From the cell containing the given text, extract its center point as (x, y) coordinate. 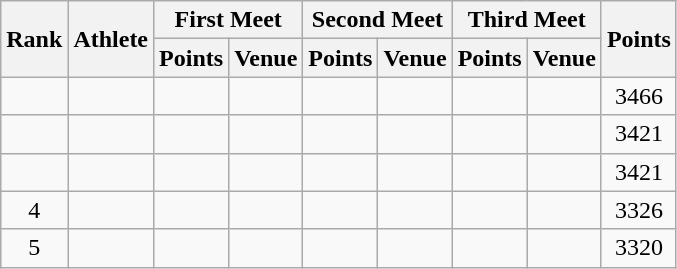
Second Meet (378, 20)
Third Meet (526, 20)
Athlete (111, 39)
3320 (638, 248)
Rank (34, 39)
5 (34, 248)
4 (34, 210)
3326 (638, 210)
3466 (638, 96)
First Meet (228, 20)
